Scan for the cell matching the given text and deliver its (X, Y) coordinate at center. 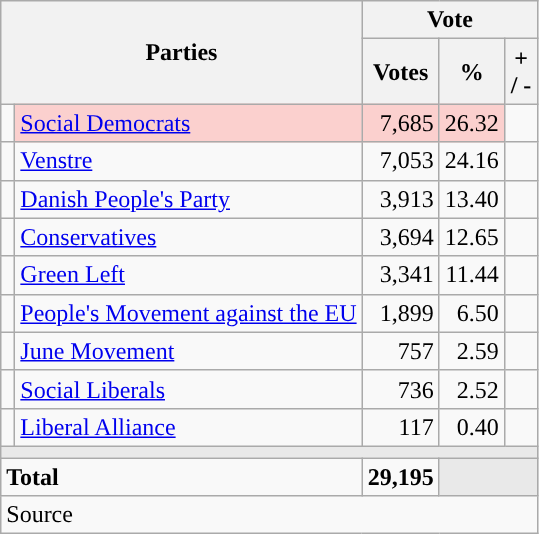
7,053 (400, 161)
6.50 (472, 313)
3,341 (400, 275)
13.40 (472, 199)
29,195 (400, 477)
117 (400, 427)
3,694 (400, 237)
26.32 (472, 123)
11.44 (472, 275)
2.59 (472, 351)
Social Liberals (188, 389)
Danish People's Party (188, 199)
June Movement (188, 351)
0.40 (472, 427)
Venstre (188, 161)
7,685 (400, 123)
% (472, 72)
12.65 (472, 237)
Social Democrats (188, 123)
2.52 (472, 389)
Total (182, 477)
24.16 (472, 161)
757 (400, 351)
736 (400, 389)
Parties (182, 52)
1,899 (400, 313)
Votes (400, 72)
3,913 (400, 199)
People's Movement against the EU (188, 313)
+ / - (521, 72)
Green Left (188, 275)
Vote (450, 20)
Source (270, 515)
Conservatives (188, 237)
Liberal Alliance (188, 427)
